Scan for the cell matching the given text and deliver its [x, y] coordinate at center. 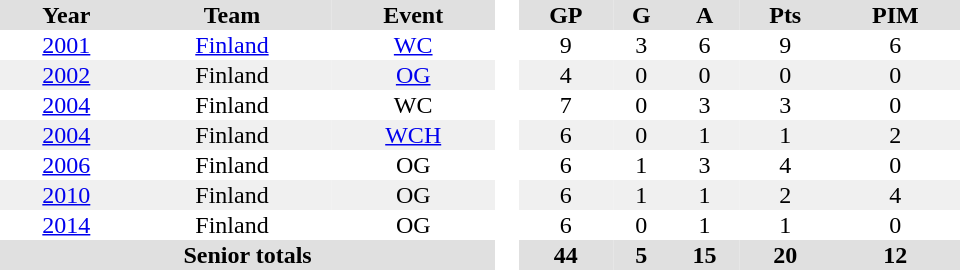
GP [566, 15]
Year [66, 15]
15 [704, 255]
44 [566, 255]
G [641, 15]
PIM [896, 15]
2001 [66, 45]
Event [413, 15]
2010 [66, 195]
Pts [786, 15]
2002 [66, 75]
20 [786, 255]
7 [566, 105]
A [704, 15]
5 [641, 255]
WCH [413, 135]
2006 [66, 165]
Team [232, 15]
2014 [66, 225]
12 [896, 255]
Senior totals [248, 255]
